For the text-containing cell, return its midpoint in [X, Y] coordinate format. 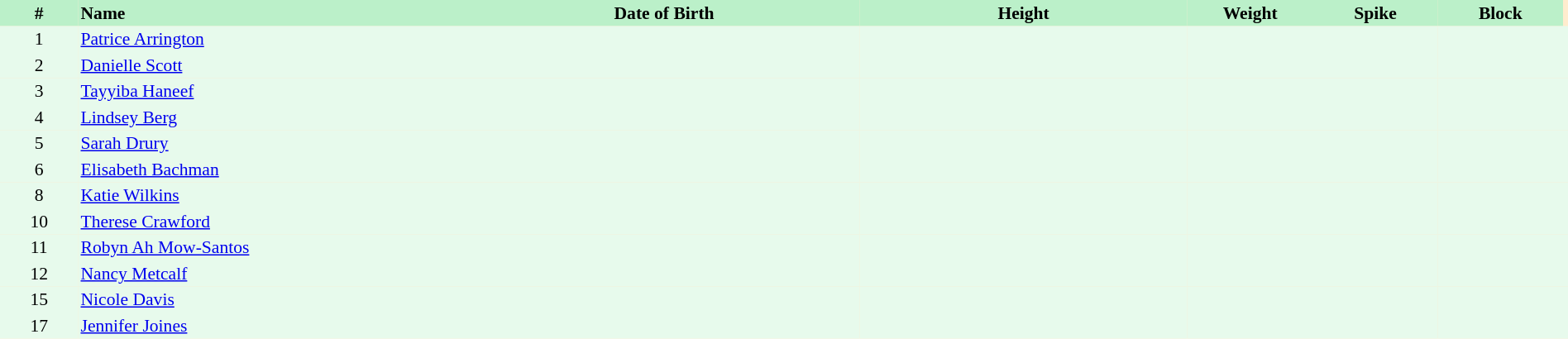
Jennifer Joines [273, 326]
Katie Wilkins [273, 195]
10 [39, 222]
Weight [1250, 13]
Block [1500, 13]
Patrice Arrington [273, 40]
Therese Crawford [273, 222]
6 [39, 169]
4 [39, 117]
17 [39, 326]
5 [39, 144]
15 [39, 299]
Height [1024, 13]
Nicole Davis [273, 299]
Danielle Scott [273, 65]
11 [39, 248]
Lindsey Berg [273, 117]
8 [39, 195]
Name [273, 13]
Nancy Metcalf [273, 274]
Spike [1374, 13]
# [39, 13]
3 [39, 91]
Tayyiba Haneef [273, 91]
1 [39, 40]
Robyn Ah Mow-Santos [273, 248]
Date of Birth [664, 13]
12 [39, 274]
Sarah Drury [273, 144]
Elisabeth Bachman [273, 169]
2 [39, 65]
